Pinpoint the cell where the given text exists, returning its (X, Y) midpoint coordinate. 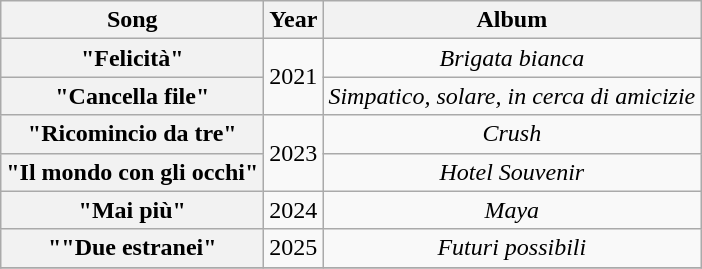
""Due estranei" (132, 248)
Futuri possibili (512, 248)
Crush (512, 134)
2021 (294, 77)
Album (512, 20)
"Mai più" (132, 210)
Brigata bianca (512, 58)
Simpatico, solare, in cerca di amicizie (512, 96)
Hotel Souvenir (512, 172)
"Ricomincio da tre" (132, 134)
2024 (294, 210)
"Felicità" (132, 58)
Maya (512, 210)
2025 (294, 248)
Year (294, 20)
"Cancella file" (132, 96)
"Il mondo con gli occhi" (132, 172)
Song (132, 20)
2023 (294, 153)
